Output the (x, y) coordinate of the center of the cell containing the given text.  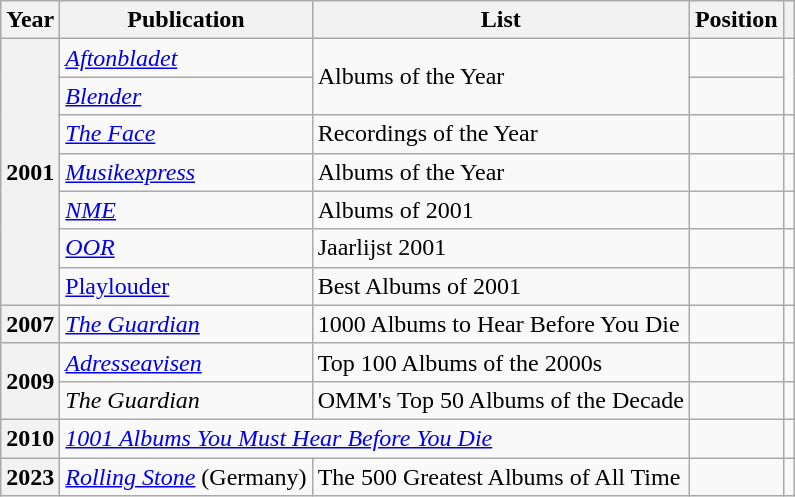
Blender (186, 96)
1000 Albums to Hear Before You Die (500, 324)
2009 (30, 381)
Rolling Stone (Germany) (186, 477)
The 500 Greatest Albums of All Time (500, 477)
Aftonbladet (186, 58)
1001 Albums You Must Hear Before You Die (375, 438)
Jaarlijst 2001 (500, 248)
Top 100 Albums of the 2000s (500, 362)
Musikexpress (186, 172)
The Face (186, 134)
List (500, 20)
Position (736, 20)
Recordings of the Year (500, 134)
OOR (186, 248)
OMM's Top 50 Albums of the Decade (500, 400)
Year (30, 20)
Playlouder (186, 286)
2007 (30, 324)
Best Albums of 2001 (500, 286)
2023 (30, 477)
NME (186, 210)
2001 (30, 172)
Adresseavisen (186, 362)
Publication (186, 20)
2010 (30, 438)
Albums of 2001 (500, 210)
